Locate the cell with the specified text and output its (x, y) center coordinate. 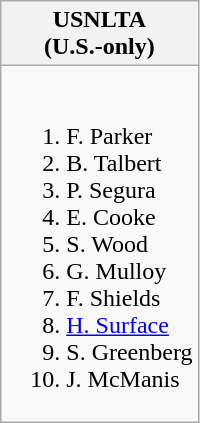
F. Parker B. Talbert P. Segura E. Cooke S. Wood G. Mulloy F. Shields H. Surface S. Greenberg J. McManis (100, 244)
USNLTA(U.S.-only) (100, 34)
